Pinpoint the cell where the given text exists, returning its [X, Y] midpoint coordinate. 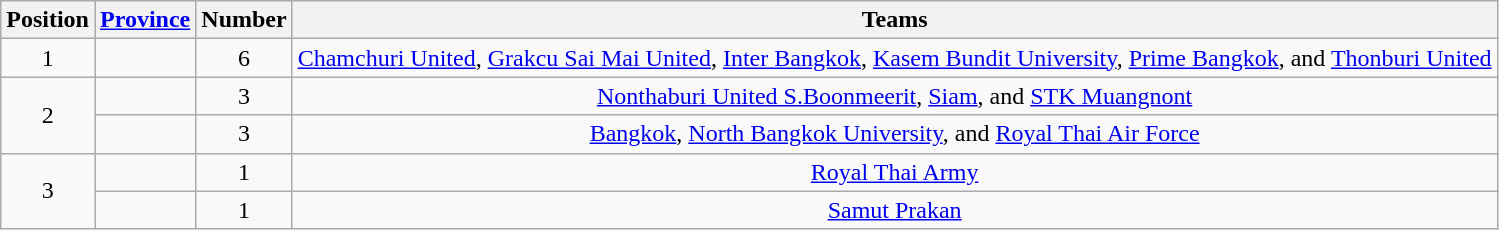
2 [48, 115]
Chamchuri United, Grakcu Sai Mai United, Inter Bangkok, Kasem Bundit University, Prime Bangkok, and Thonburi United [894, 58]
Province [144, 20]
Samut Prakan [894, 210]
Nonthaburi United S.Boonmeerit, Siam, and STK Muangnont [894, 96]
6 [244, 58]
Royal Thai Army [894, 172]
Bangkok, North Bangkok University, and Royal Thai Air Force [894, 134]
Position [48, 20]
Teams [894, 20]
Number [244, 20]
